Provide the [X, Y] coordinate of the cell's center where the given text is located.  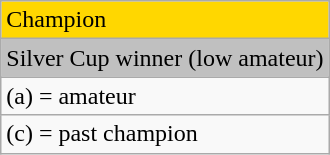
Champion [165, 20]
(c) = past champion [165, 134]
(a) = amateur [165, 96]
Silver Cup winner (low amateur) [165, 58]
